Scan for the cell matching the given text and deliver its [X, Y] coordinate at center. 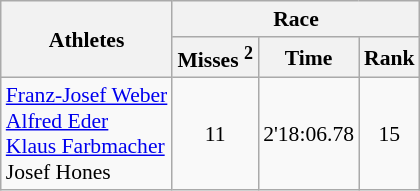
15 [390, 134]
Franz-Josef WeberAlfred EderKlaus FarbmacherJosef Hones [87, 134]
Misses 2 [215, 58]
Time [308, 58]
11 [215, 134]
Athletes [87, 40]
Rank [390, 58]
2'18:06.78 [308, 134]
Race [296, 19]
